Extract the (X, Y) coordinate from the center of the cell holding the provided text.  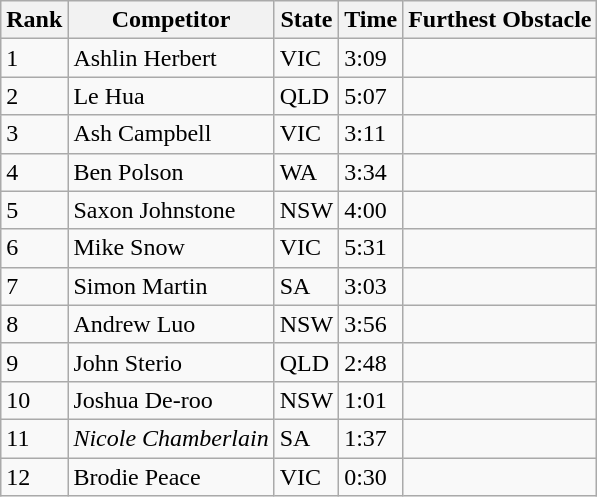
0:30 (371, 477)
5:31 (371, 248)
Andrew Luo (171, 324)
Time (371, 20)
2:48 (371, 362)
9 (34, 362)
Rank (34, 20)
John Sterio (171, 362)
1:37 (371, 438)
5:07 (371, 96)
12 (34, 477)
Ben Polson (171, 172)
3:03 (371, 286)
Competitor (171, 20)
Le Hua (171, 96)
Brodie Peace (171, 477)
Furthest Obstacle (500, 20)
WA (306, 172)
Nicole Chamberlain (171, 438)
Ash Campbell (171, 134)
3:11 (371, 134)
5 (34, 210)
6 (34, 248)
3:34 (371, 172)
Simon Martin (171, 286)
State (306, 20)
1:01 (371, 400)
4 (34, 172)
3:09 (371, 58)
Mike Snow (171, 248)
11 (34, 438)
3 (34, 134)
1 (34, 58)
4:00 (371, 210)
Ashlin Herbert (171, 58)
10 (34, 400)
Saxon Johnstone (171, 210)
8 (34, 324)
Joshua De-roo (171, 400)
7 (34, 286)
3:56 (371, 324)
2 (34, 96)
